Return [X, Y] of the center of cell containing provided text 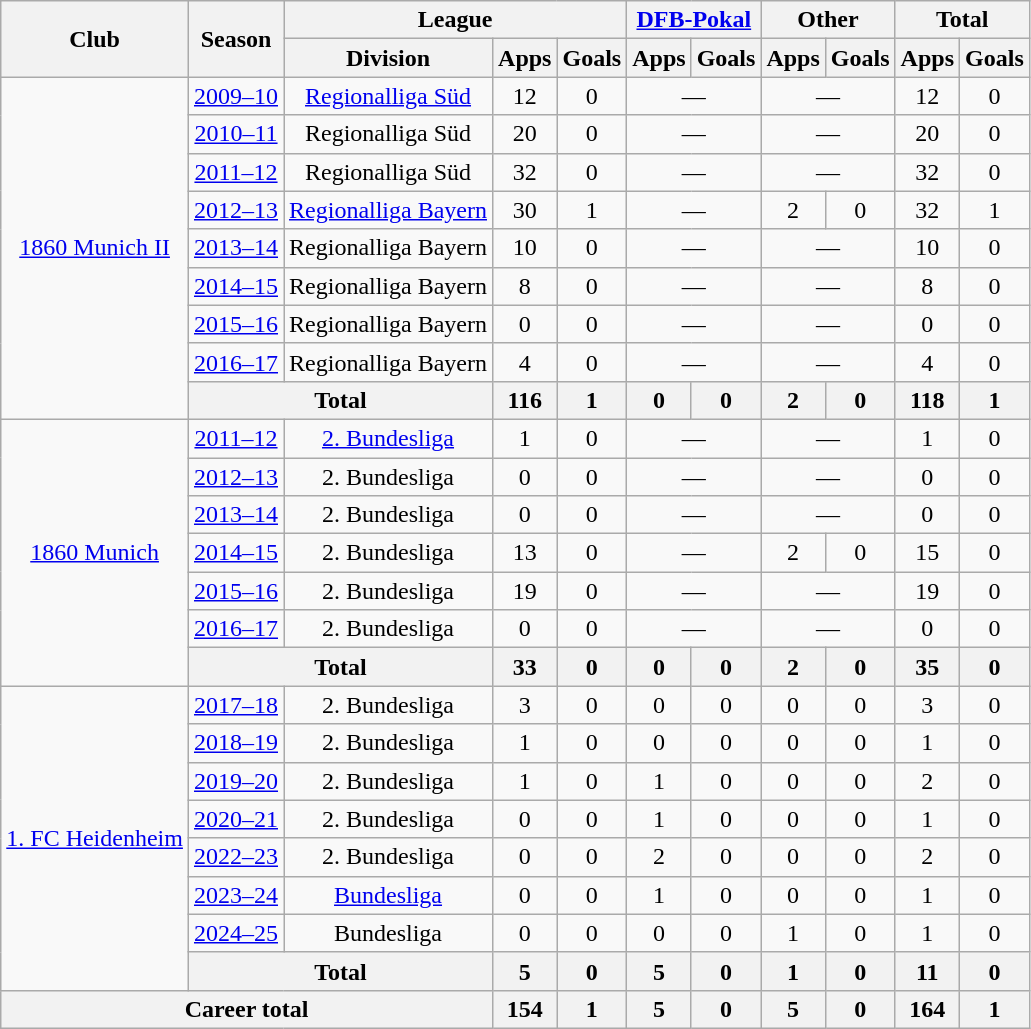
DFB-Pokal [694, 20]
2024–25 [236, 933]
30 [525, 210]
1860 Munich [95, 552]
15 [927, 553]
2023–24 [236, 895]
154 [525, 1009]
33 [525, 667]
1860 Munich II [95, 248]
2010–11 [236, 134]
2022–23 [236, 857]
2020–21 [236, 819]
Division [388, 58]
League [456, 20]
2017–18 [236, 705]
35 [927, 667]
Other [828, 20]
13 [525, 553]
Career total [247, 1009]
164 [927, 1009]
Season [236, 39]
2018–19 [236, 743]
2019–20 [236, 781]
Club [95, 39]
11 [927, 971]
1. FC Heidenheim [95, 838]
2009–10 [236, 96]
118 [927, 400]
116 [525, 400]
